For the text-containing cell, return its midpoint in (x, y) coordinate format. 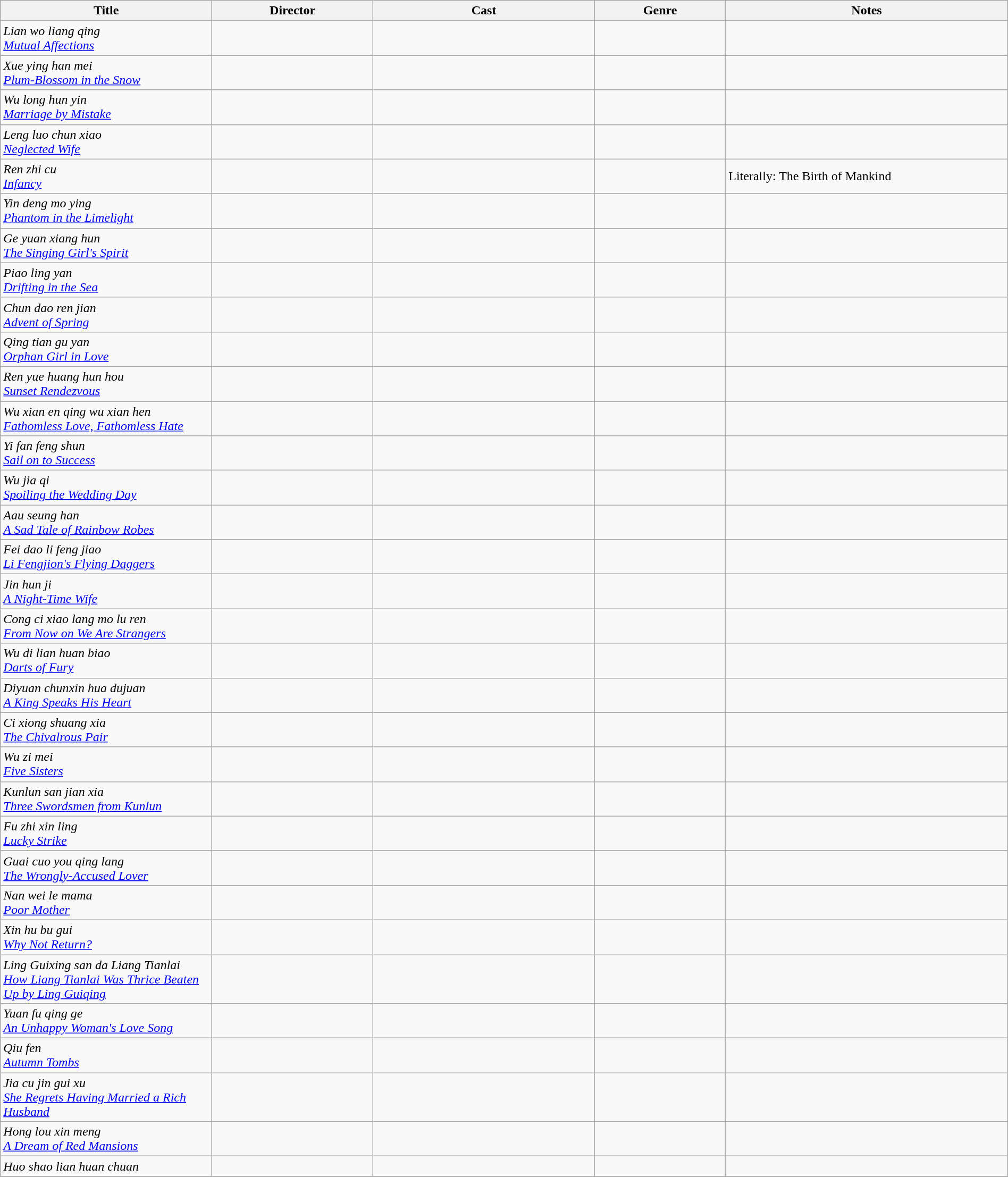
Title (106, 11)
Jin hun ji A Night-Time Wife (106, 591)
Wu xian en qing wu xian hen Fathomless Love, Fathomless Hate (106, 418)
Wu zi meiFive Sisters (106, 764)
Yin deng mo ying Phantom in the Limelight (106, 211)
Chun dao ren jian Advent of Spring (106, 315)
Qiu fen Autumn Tombs (106, 1056)
Ling Guixing san da Liang Tianlai How Liang Tianlai Was Thrice Beaten Up by Ling Guiqing (106, 979)
Xue ying han mei Plum-Blossom in the Snow (106, 72)
Qing tian gu yan Orphan Girl in Love (106, 349)
Piao ling yan Drifting in the Sea (106, 280)
Literally: The Birth of Mankind (867, 176)
Notes (867, 11)
Jia cu jin gui xu She Regrets Having Married a Rich Husband (106, 1097)
Guai cuo you qing lang The Wrongly-Accused Lover (106, 868)
Cong ci xiao lang mo lu ren From Now on We Are Strangers (106, 626)
Ren yue huang hun hou Sunset Rendezvous (106, 384)
Cast (484, 11)
Hong lou xin meng A Dream of Red Mansions (106, 1139)
Nan wei le mamaPoor Mother (106, 903)
Ci xiong shuang xia The Chivalrous Pair (106, 729)
Xin hu bu gui Why Not Return? (106, 937)
Wu di lian huan biao Darts of Fury (106, 660)
Wu long hun yin Marriage by Mistake (106, 107)
Director (292, 11)
Ren zhi cu Infancy (106, 176)
Ge yuan xiang hun The Singing Girl's Spirit (106, 246)
Wu jia qi Spoiling the Wedding Day (106, 488)
Fu zhi xin ling Lucky Strike (106, 834)
Kunlun san jian xia Three Swordsmen from Kunlun (106, 798)
Fei dao li feng jiao Li Fengjion's Flying Daggers (106, 557)
Yi fan feng shun Sail on to Success (106, 453)
Yuan fu qing ge An Unhappy Woman's Love Song (106, 1021)
Huo shao lian huan chuan (106, 1166)
Lian wo liang qing Mutual Affections (106, 38)
Genre (660, 11)
Leng luo chun xiao Neglected Wife (106, 141)
Diyuan chunxin hua dujuanA King Speaks His Heart (106, 695)
Aau seung hanA Sad Tale of Rainbow Robes (106, 522)
